Determine the [X, Y] coordinate at the center of the cell enclosing the given text.  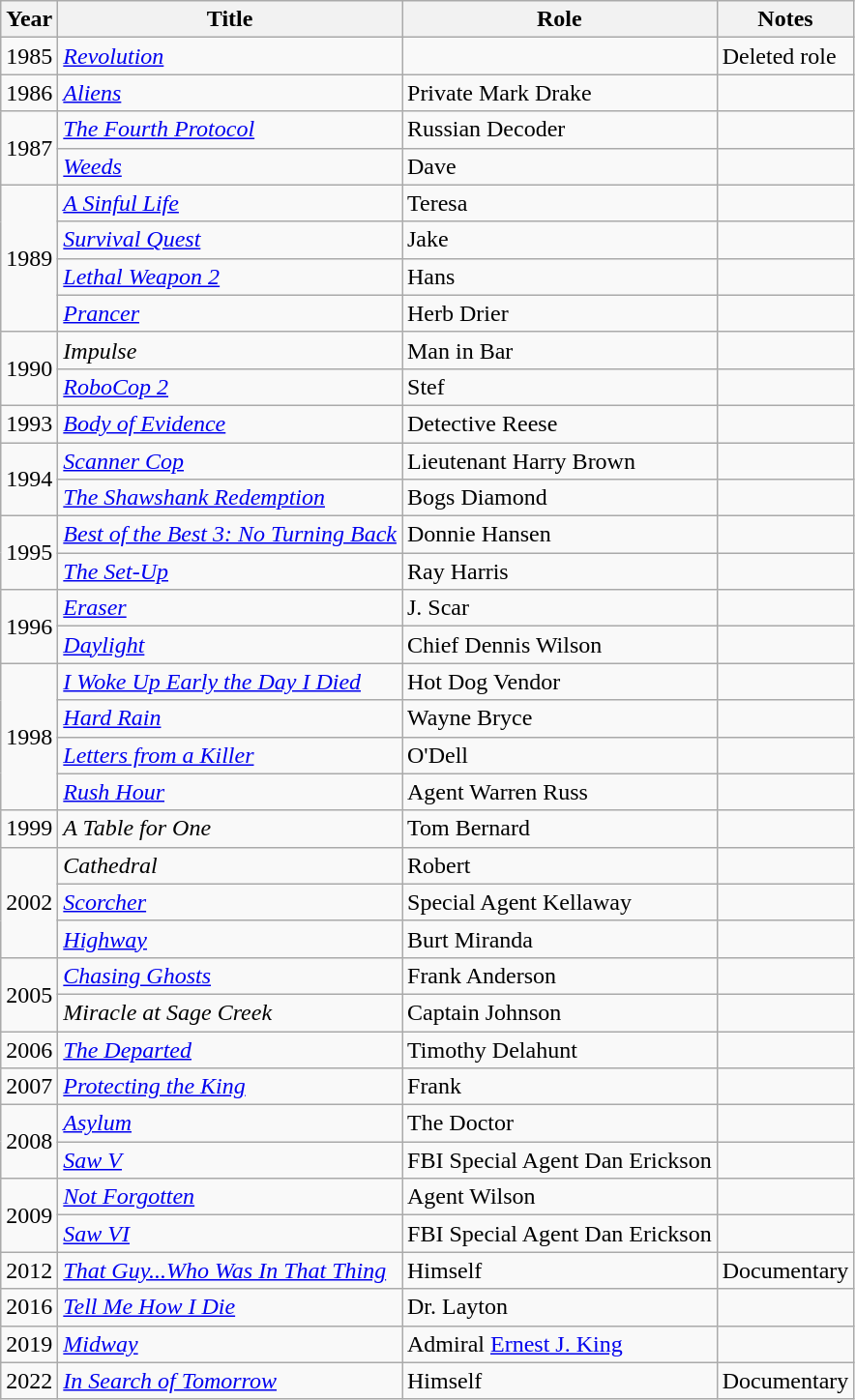
Timothy Delahunt [560, 1049]
Man in Bar [560, 350]
Chasing Ghosts [230, 976]
2009 [29, 1215]
1993 [29, 423]
Captain Johnson [560, 1012]
Herb Drier [560, 313]
Detective Reese [560, 423]
Letters from a Killer [230, 755]
O'Dell [560, 755]
A Table for One [230, 829]
Daylight [230, 645]
Burt Miranda [560, 939]
Private Mark Drake [560, 93]
1996 [29, 627]
Aliens [230, 93]
Dave [560, 166]
1998 [29, 737]
Hard Rain [230, 718]
Teresa [560, 203]
Chief Dennis Wilson [560, 645]
Body of Evidence [230, 423]
The Set-Up [230, 571]
Bogs Diamond [560, 498]
Agent Warren Russ [560, 792]
Hot Dog Vendor [560, 682]
Deleted role [785, 56]
A Sinful Life [230, 203]
Survival Quest [230, 240]
Prancer [230, 313]
Asylum [230, 1123]
Ray Harris [560, 571]
Revolution [230, 56]
Best of the Best 3: No Turning Back [230, 535]
That Guy...Who Was In That Thing [230, 1270]
Rush Hour [230, 792]
Hans [560, 277]
Jake [560, 240]
Protecting the King [230, 1087]
Saw VI [230, 1234]
2007 [29, 1087]
2008 [29, 1142]
2019 [29, 1344]
The Fourth Protocol [230, 130]
2006 [29, 1049]
The Departed [230, 1049]
Admiral Ernest J. King [560, 1344]
Tom Bernard [560, 829]
Title [230, 19]
Special Agent Kellaway [560, 902]
1999 [29, 829]
2012 [29, 1270]
Eraser [230, 608]
1989 [29, 258]
2022 [29, 1381]
Role [560, 19]
Frank [560, 1087]
Donnie Hansen [560, 535]
Not Forgotten [230, 1197]
The Shawshank Redemption [230, 498]
Miracle at Sage Creek [230, 1012]
J. Scar [560, 608]
Robert [560, 865]
1990 [29, 368]
Stef [560, 387]
Frank Anderson [560, 976]
Wayne Bryce [560, 718]
Tell Me How I Die [230, 1307]
Midway [230, 1344]
Weeds [230, 166]
2005 [29, 994]
2002 [29, 902]
Impulse [230, 350]
Scanner Cop [230, 461]
1995 [29, 553]
Lethal Weapon 2 [230, 277]
The Doctor [560, 1123]
1985 [29, 56]
2016 [29, 1307]
Agent Wilson [560, 1197]
1994 [29, 480]
In Search of Tomorrow [230, 1381]
Scorcher [230, 902]
Saw V [230, 1160]
Lieutenant Harry Brown [560, 461]
Year [29, 19]
Highway [230, 939]
1987 [29, 148]
Russian Decoder [560, 130]
Cathedral [230, 865]
Notes [785, 19]
1986 [29, 93]
Dr. Layton [560, 1307]
RoboCop 2 [230, 387]
I Woke Up Early the Day I Died [230, 682]
